Determine the (x, y) coordinate at the center of the cell enclosing the given text.  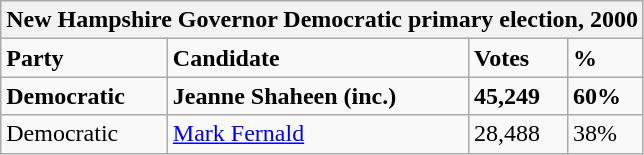
60% (606, 96)
Mark Fernald (318, 134)
Party (84, 58)
28,488 (518, 134)
% (606, 58)
New Hampshire Governor Democratic primary election, 2000 (322, 20)
Jeanne Shaheen (inc.) (318, 96)
45,249 (518, 96)
38% (606, 134)
Votes (518, 58)
Candidate (318, 58)
